Pinpoint the cell where the given text exists, returning its [X, Y] midpoint coordinate. 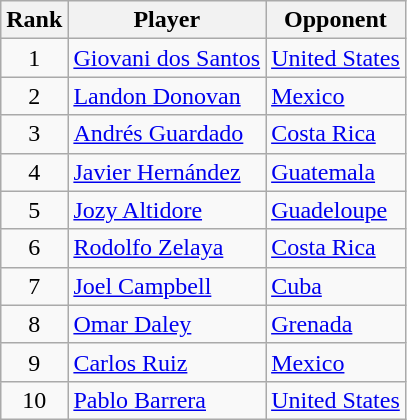
8 [34, 324]
Landon Donovan [167, 96]
6 [34, 248]
Player [167, 20]
Rank [34, 20]
Giovani dos Santos [167, 58]
Rodolfo Zelaya [167, 248]
Pablo Barrera [167, 400]
3 [34, 134]
5 [34, 210]
Andrés Guardado [167, 134]
Joel Campbell [167, 286]
Guatemala [336, 172]
1 [34, 58]
Jozy Altidore [167, 210]
10 [34, 400]
Omar Daley [167, 324]
7 [34, 286]
Carlos Ruiz [167, 362]
9 [34, 362]
Cuba [336, 286]
2 [34, 96]
Opponent [336, 20]
Guadeloupe [336, 210]
Javier Hernández [167, 172]
4 [34, 172]
Grenada [336, 324]
